Pinpoint the cell where the given text exists, returning its (x, y) midpoint coordinate. 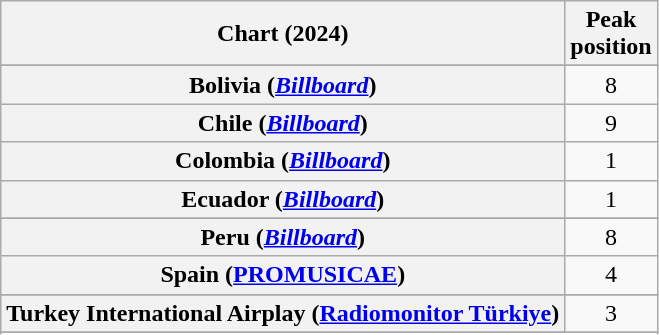
3 (611, 313)
Peakposition (611, 34)
Bolivia (Billboard) (283, 85)
Peru (Billboard) (283, 237)
Colombia (Billboard) (283, 161)
Spain (PROMUSICAE) (283, 275)
9 (611, 123)
Chile (Billboard) (283, 123)
Ecuador (Billboard) (283, 199)
4 (611, 275)
Chart (2024) (283, 34)
Turkey International Airplay (Radiomonitor Türkiye) (283, 313)
